Return the (x, y) coordinate for the center point of the cell that contains the specified text.  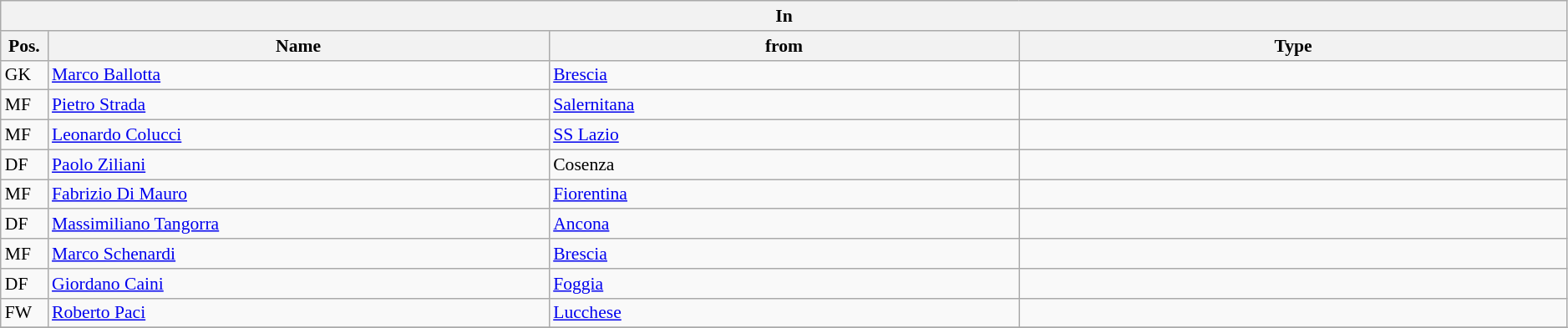
Name (298, 46)
Cosenza (784, 164)
Ancona (784, 225)
Type (1293, 46)
Massimiliano Tangorra (298, 225)
GK (24, 75)
FW (24, 313)
Lucchese (784, 313)
from (784, 46)
Giordano Caini (298, 284)
Marco Ballotta (298, 75)
Pietro Strada (298, 105)
SS Lazio (784, 135)
Pos. (24, 46)
In (784, 16)
Roberto Paci (298, 313)
Fabrizio Di Mauro (298, 194)
Marco Schenardi (298, 254)
Paolo Ziliani (298, 164)
Leonardo Colucci (298, 135)
Salernitana (784, 105)
Fiorentina (784, 194)
Foggia (784, 284)
